Scan for the cell matching the given text and deliver its [X, Y] coordinate at center. 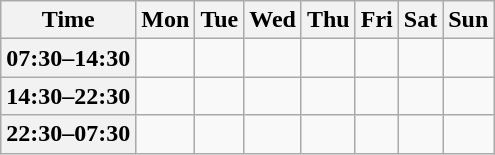
14:30–22:30 [68, 96]
Thu [328, 20]
07:30–14:30 [68, 58]
Sun [468, 20]
Sat [420, 20]
Mon [166, 20]
Time [68, 20]
Wed [273, 20]
Fri [376, 20]
22:30–07:30 [68, 134]
Tue [220, 20]
